From the cell containing the given text, extract its center point as (x, y) coordinate. 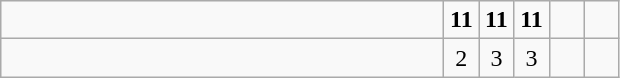
2 (462, 58)
